Return the (X, Y) coordinate for the center point of the cell that contains the specified text.  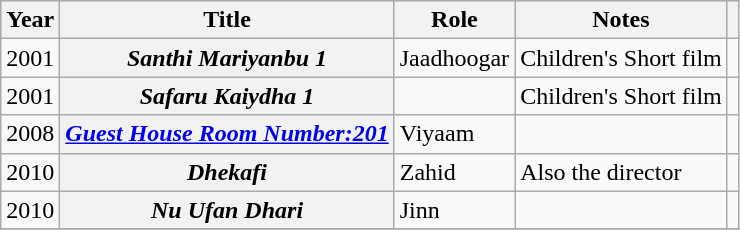
Jinn (454, 210)
Role (454, 20)
Also the director (622, 172)
Jaadhoogar (454, 58)
Safaru Kaiydha 1 (227, 96)
Zahid (454, 172)
Santhi Mariyanbu 1 (227, 58)
Title (227, 20)
2008 (30, 134)
Year (30, 20)
Viyaam (454, 134)
Nu Ufan Dhari (227, 210)
Dhekafi (227, 172)
Notes (622, 20)
Guest House Room Number:201 (227, 134)
